Search for the cell housing the specified text and yield its (x, y) center coordinate. 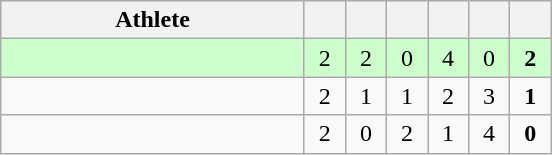
3 (490, 96)
Athlete (153, 20)
